Return the (x, y) coordinate for the center point of the cell that contains the specified text.  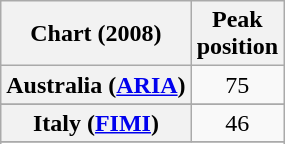
75 (237, 85)
Australia (ARIA) (96, 85)
46 (237, 123)
Chart (2008) (96, 34)
Peakposition (237, 34)
Italy (FIMI) (96, 123)
